Capture the cell that displays the provided text and extract its [x, y] central coordinate. 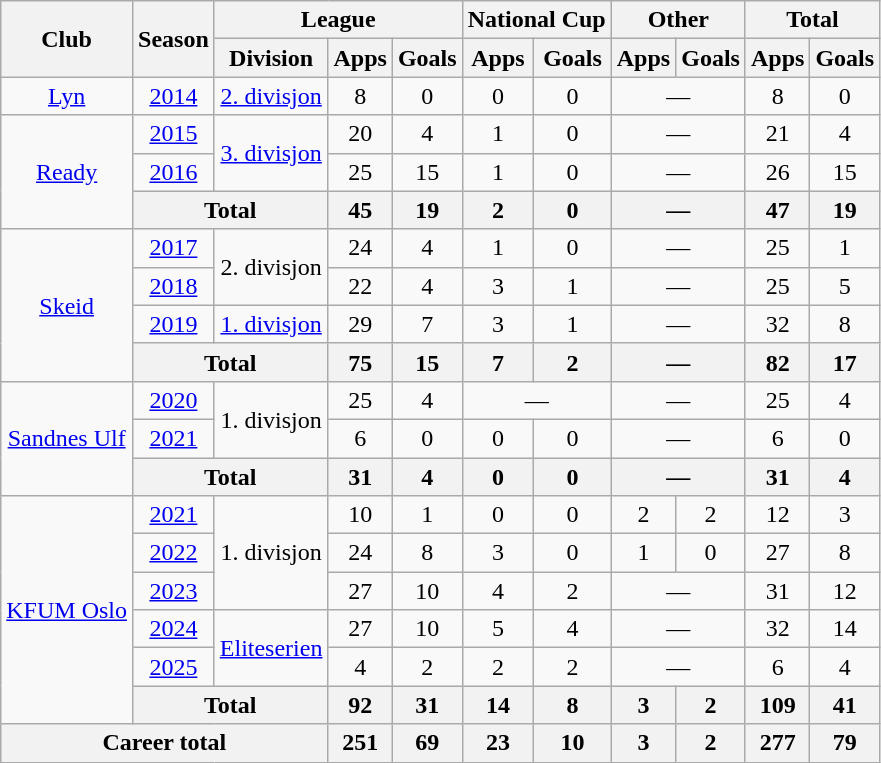
17 [845, 362]
Career total [164, 743]
Division [271, 58]
21 [777, 134]
277 [777, 743]
109 [777, 705]
Skeid [67, 305]
20 [360, 134]
Eliteserien [271, 648]
2019 [174, 324]
Lyn [67, 96]
2022 [174, 553]
69 [427, 743]
League [338, 20]
Season [174, 39]
2020 [174, 400]
KFUM Oslo [67, 610]
Club [67, 39]
22 [360, 286]
23 [498, 743]
2023 [174, 591]
2018 [174, 286]
Sandnes Ulf [67, 438]
47 [777, 210]
2024 [174, 629]
2015 [174, 134]
79 [845, 743]
Ready [67, 172]
26 [777, 172]
75 [360, 362]
2025 [174, 667]
2017 [174, 248]
29 [360, 324]
National Cup [536, 20]
2016 [174, 172]
92 [360, 705]
251 [360, 743]
82 [777, 362]
3. divisjon [271, 153]
Other [678, 20]
2014 [174, 96]
41 [845, 705]
45 [360, 210]
